Search for the cell housing the specified text and yield its [x, y] center coordinate. 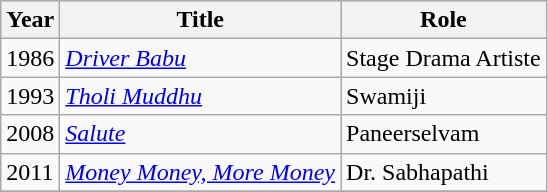
2008 [30, 134]
Money Money, More Money [200, 172]
Driver Babu [200, 58]
Paneerselvam [444, 134]
2011 [30, 172]
Year [30, 20]
Tholi Muddhu [200, 96]
Swamiji [444, 96]
Title [200, 20]
1986 [30, 58]
Stage Drama Artiste [444, 58]
Salute [200, 134]
1993 [30, 96]
Role [444, 20]
Dr. Sabhapathi [444, 172]
